Identify which cell holds the provided text, then report its (X, Y) central coordinate. 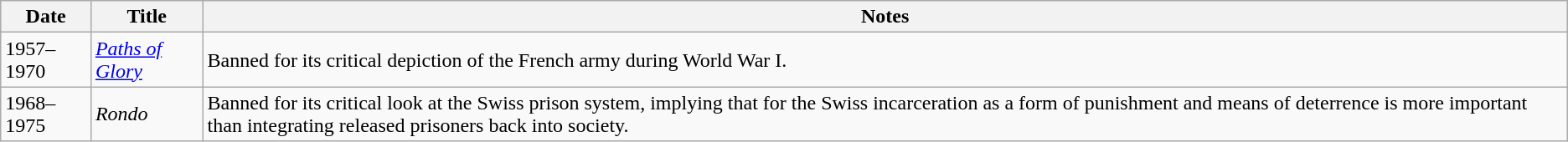
Rondo (147, 114)
1968–1975 (46, 114)
1957–1970 (46, 60)
Notes (885, 17)
Date (46, 17)
Paths of Glory (147, 60)
Banned for its critical depiction of the French army during World War I. (885, 60)
Title (147, 17)
